Detect which cell encompasses the target text, then output its [X, Y] center coordinate. 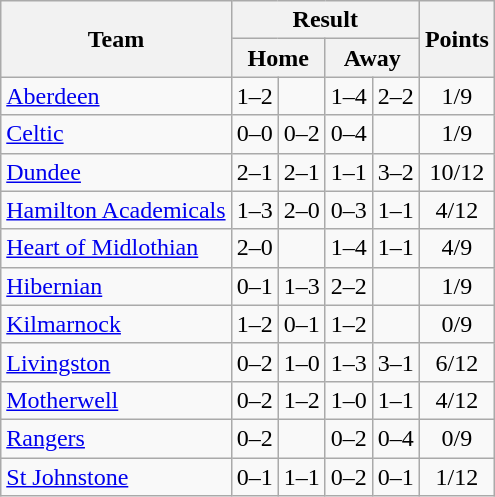
6/12 [456, 362]
Aberdeen [116, 96]
Result [325, 20]
Home [278, 58]
Points [456, 39]
Kilmarnock [116, 324]
Livingston [116, 362]
Team [116, 39]
Heart of Midlothian [116, 248]
Away [372, 58]
St Johnstone [116, 477]
Rangers [116, 438]
Motherwell [116, 400]
3–1 [396, 362]
10/12 [456, 172]
3–2 [396, 172]
4/9 [456, 248]
Hamilton Academicals [116, 210]
0–3 [348, 210]
Hibernian [116, 286]
1/12 [456, 477]
0–0 [254, 134]
Celtic [116, 134]
Dundee [116, 172]
